Return [X, Y] of the center of cell containing provided text 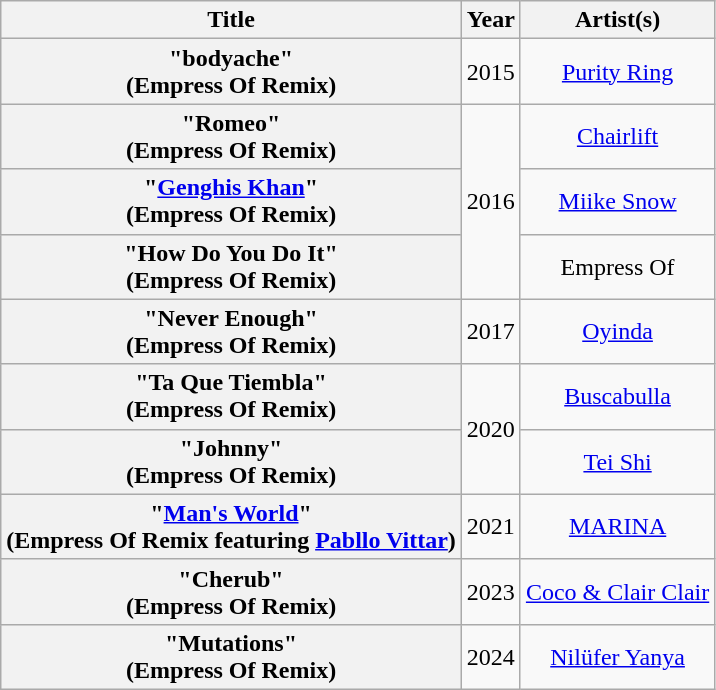
Artist(s) [617, 20]
"bodyache"(Empress Of Remix) [232, 72]
Chairlift [617, 136]
Empress Of [617, 266]
"How Do You Do It"(Empress Of Remix) [232, 266]
2020 [490, 429]
Oyinda [617, 332]
"Romeo"(Empress Of Remix) [232, 136]
Title [232, 20]
"Johnny"(Empress Of Remix) [232, 462]
2015 [490, 72]
Buscabulla [617, 396]
"Cherub"(Empress Of Remix) [232, 592]
Tei Shi [617, 462]
2023 [490, 592]
"Never Enough"(Empress Of Remix) [232, 332]
Purity Ring [617, 72]
"Mutations"(Empress Of Remix) [232, 656]
2016 [490, 202]
"Man's World"(Empress Of Remix featuring Pabllo Vittar) [232, 526]
"Ta Que Tiembla"(Empress Of Remix) [232, 396]
Nilüfer Yanya [617, 656]
Miike Snow [617, 202]
MARINA [617, 526]
"Genghis Khan"(Empress Of Remix) [232, 202]
2021 [490, 526]
2017 [490, 332]
2024 [490, 656]
Year [490, 20]
Coco & Clair Clair [617, 592]
